Return the [X, Y] coordinate for the center point of the cell that contains the specified text.  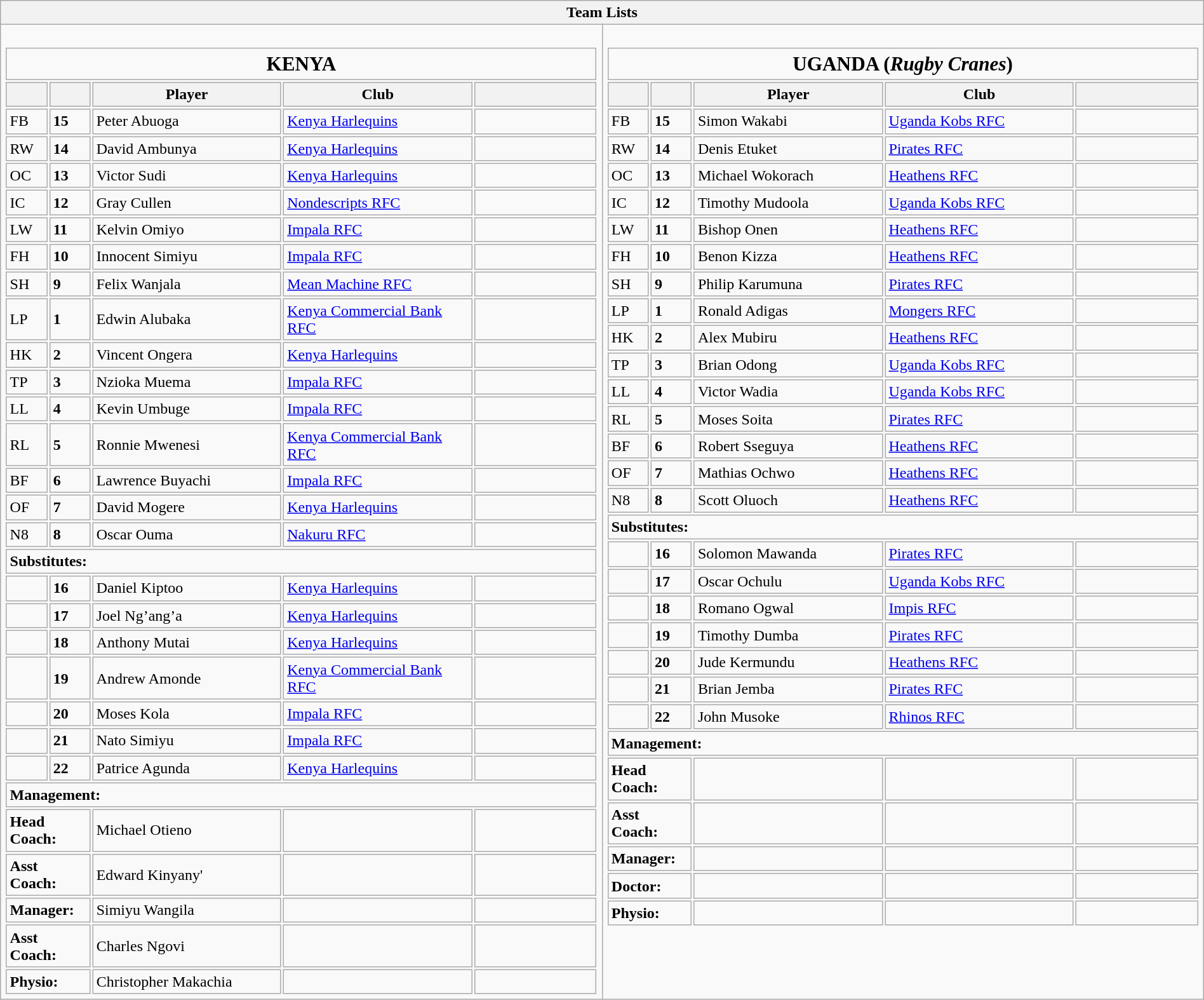
David Ambunya [187, 149]
Daniel Kiptoo [187, 588]
Brian Odong [789, 365]
Simon Wakabi [789, 121]
Peter Abuoga [187, 121]
Michael Wokorach [789, 175]
KENYA [301, 64]
Mongers RFC [979, 311]
David Mogere [187, 508]
Jude Kermundu [789, 663]
Mathias Ochwo [789, 473]
Bishop Onen [789, 230]
Edward Kinyany' [187, 874]
Nato Simiyu [187, 741]
Timothy Dumba [789, 635]
Nondescripts RFC [378, 203]
Philip Karumuna [789, 284]
Robert Sseguya [789, 446]
Romano Ogwal [789, 609]
Scott Oluoch [789, 500]
Ronnie Mwenesi [187, 445]
Alex Mubiru [789, 338]
Kelvin Omiyo [187, 230]
Anthony Mutai [187, 643]
Gray Cullen [187, 203]
Christopher Makachia [187, 982]
Nakuru RFC [378, 534]
Lawrence Buyachi [187, 480]
Moses Soita [789, 419]
Edwin Alubaka [187, 319]
Ronald Adigas [789, 311]
Joel Ng’ang’a [187, 616]
Doctor: [650, 886]
Timothy Mudoola [789, 203]
John Musoke [789, 717]
Vincent Ongera [187, 355]
Solomon Mawanda [789, 554]
Innocent Simiyu [187, 257]
Impis RFC [979, 609]
Patrice Agunda [187, 768]
Oscar Ouma [187, 534]
Team Lists [602, 13]
Victor Sudi [187, 175]
Mean Machine RFC [378, 284]
Benon Kizza [789, 257]
Kevin Umbuge [187, 409]
Brian Jemba [789, 689]
Michael Otieno [187, 831]
Moses Kola [187, 714]
Andrew Amonde [187, 679]
Charles Ngovi [187, 947]
Felix Wanjala [187, 284]
Victor Wadia [789, 392]
Oscar Ochulu [789, 581]
Nzioka Muema [187, 382]
UGANDA (Rugby Cranes) [903, 64]
Simiyu Wangila [187, 910]
Rhinos RFC [979, 717]
Denis Etuket [789, 149]
